Determine the [X, Y] coordinate at the center of the cell enclosing the given text.  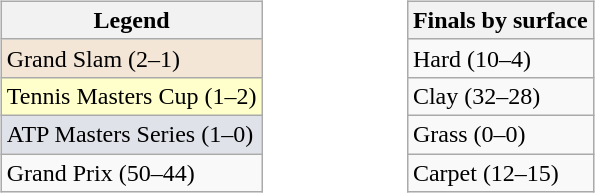
Grand Slam (2–1) [132, 58]
Carpet (12–15) [500, 173]
Clay (32–28) [500, 96]
Finals by surface [500, 20]
ATP Masters Series (1–0) [132, 134]
Hard (10–4) [500, 58]
Legend [132, 20]
Tennis Masters Cup (1–2) [132, 96]
Grass (0–0) [500, 134]
Grand Prix (50–44) [132, 173]
